Scan for the cell matching the given text and deliver its [x, y] coordinate at center. 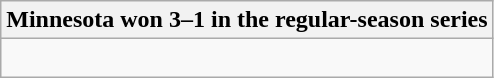
Minnesota won 3–1 in the regular-season series [247, 20]
